Pinpoint the cell where the given text exists, returning its (x, y) midpoint coordinate. 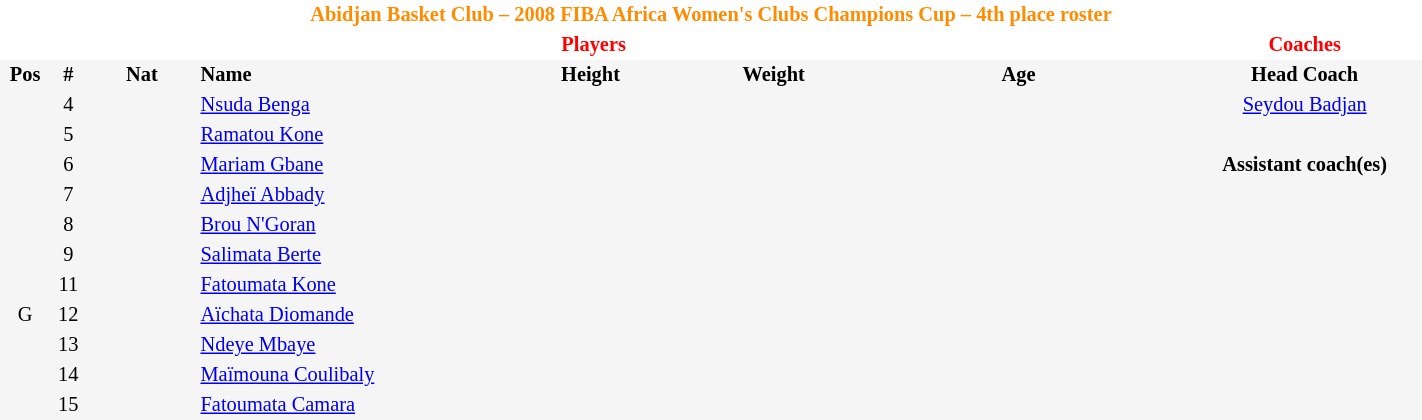
Age (1019, 75)
14 (68, 375)
Ramatou Kone (340, 135)
Nsuda Benga (340, 105)
Height (591, 75)
Assistant coach(es) (1304, 165)
12 (68, 315)
8 (68, 225)
Players (594, 45)
Aïchata Diomande (340, 315)
6 (68, 165)
Weight (774, 75)
Abidjan Basket Club – 2008 FIBA Africa Women's Clubs Champions Cup – 4th place roster (711, 15)
Seydou Badjan (1304, 105)
5 (68, 135)
Head Coach (1304, 75)
9 (68, 255)
15 (68, 405)
Nat (142, 75)
Maïmouna Coulibaly (340, 375)
# (68, 75)
Coaches (1304, 45)
Name (340, 75)
Fatoumata Kone (340, 285)
Salimata Berte (340, 255)
Pos (25, 75)
13 (68, 345)
Ndeye Mbaye (340, 345)
4 (68, 105)
Adjheï Abbady (340, 195)
Mariam Gbane (340, 165)
11 (68, 285)
7 (68, 195)
G (25, 315)
Brou N'Goran (340, 225)
Fatoumata Camara (340, 405)
